Provide the (x, y) coordinate of the cell's center where the given text is located.  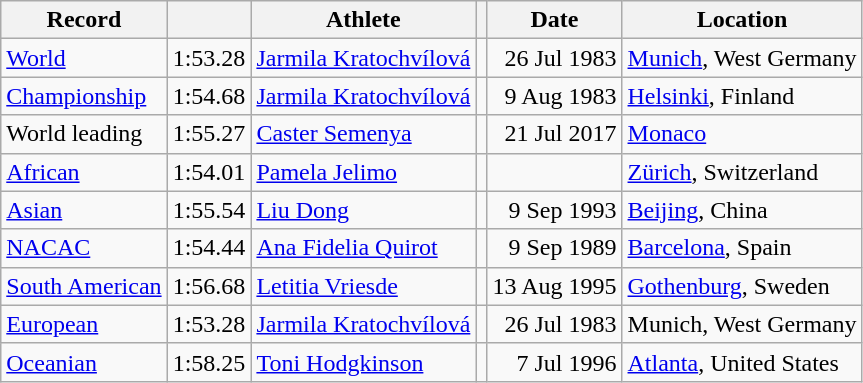
Zürich, Switzerland (742, 172)
1:54.01 (209, 172)
13 Aug 1995 (554, 286)
1:58.25 (209, 362)
Letitia Vriesde (364, 286)
Liu Dong (364, 210)
1:56.68 (209, 286)
1:54.68 (209, 96)
European (84, 324)
7 Jul 1996 (554, 362)
Helsinki, Finland (742, 96)
Oceanian (84, 362)
Ana Fidelia Quirot (364, 248)
NACAC (84, 248)
Atlanta, United States (742, 362)
World leading (84, 134)
21 Jul 2017 (554, 134)
Toni Hodgkinson (364, 362)
Monaco (742, 134)
9 Aug 1983 (554, 96)
Barcelona, Spain (742, 248)
Asian (84, 210)
Location (742, 20)
9 Sep 1989 (554, 248)
Gothenburg, Sweden (742, 286)
African (84, 172)
1:55.54 (209, 210)
1:54.44 (209, 248)
Date (554, 20)
Athlete (364, 20)
Caster Semenya (364, 134)
Championship (84, 96)
Pamela Jelimo (364, 172)
South American (84, 286)
1:55.27 (209, 134)
9 Sep 1993 (554, 210)
Record (84, 20)
World (84, 58)
Beijing, China (742, 210)
